Find where the given text appears and provide that cell's center as (X, Y) coordinate. 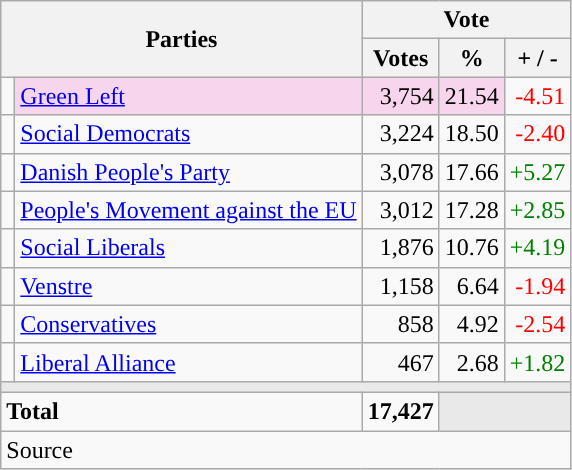
People's Movement against the EU (188, 210)
18.50 (472, 134)
Total (182, 411)
+4.19 (538, 248)
10.76 (472, 248)
21.54 (472, 96)
Source (286, 449)
Danish People's Party (188, 172)
1,876 (400, 248)
% (472, 58)
1,158 (400, 286)
Green Left (188, 96)
3,224 (400, 134)
17.66 (472, 172)
3,012 (400, 210)
Votes (400, 58)
6.64 (472, 286)
+2.85 (538, 210)
3,078 (400, 172)
Parties (182, 39)
17.28 (472, 210)
Venstre (188, 286)
Conservatives (188, 324)
Liberal Alliance (188, 362)
Social Liberals (188, 248)
-2.40 (538, 134)
858 (400, 324)
3,754 (400, 96)
Social Democrats (188, 134)
17,427 (400, 411)
-1.94 (538, 286)
Vote (466, 20)
4.92 (472, 324)
+ / - (538, 58)
2.68 (472, 362)
467 (400, 362)
-4.51 (538, 96)
+5.27 (538, 172)
-2.54 (538, 324)
+1.82 (538, 362)
